Locate the cell with the specified text and output its (X, Y) center coordinate. 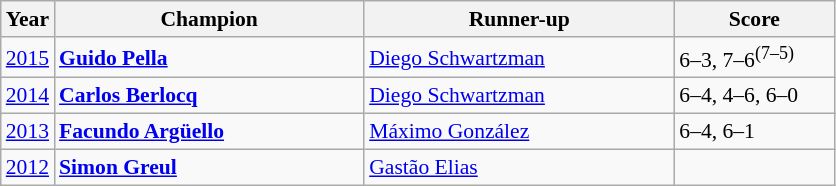
6–3, 7–6(7–5) (754, 58)
2014 (28, 96)
2012 (28, 167)
Facundo Argüello (209, 132)
2015 (28, 58)
Carlos Berlocq (209, 96)
6–4, 6–1 (754, 132)
Runner-up (519, 19)
Máximo González (519, 132)
Champion (209, 19)
Year (28, 19)
Score (754, 19)
Gastão Elias (519, 167)
6–4, 4–6, 6–0 (754, 96)
2013 (28, 132)
Guido Pella (209, 58)
Simon Greul (209, 167)
